Provide the [X, Y] coordinate of the cell's center where the given text is located.  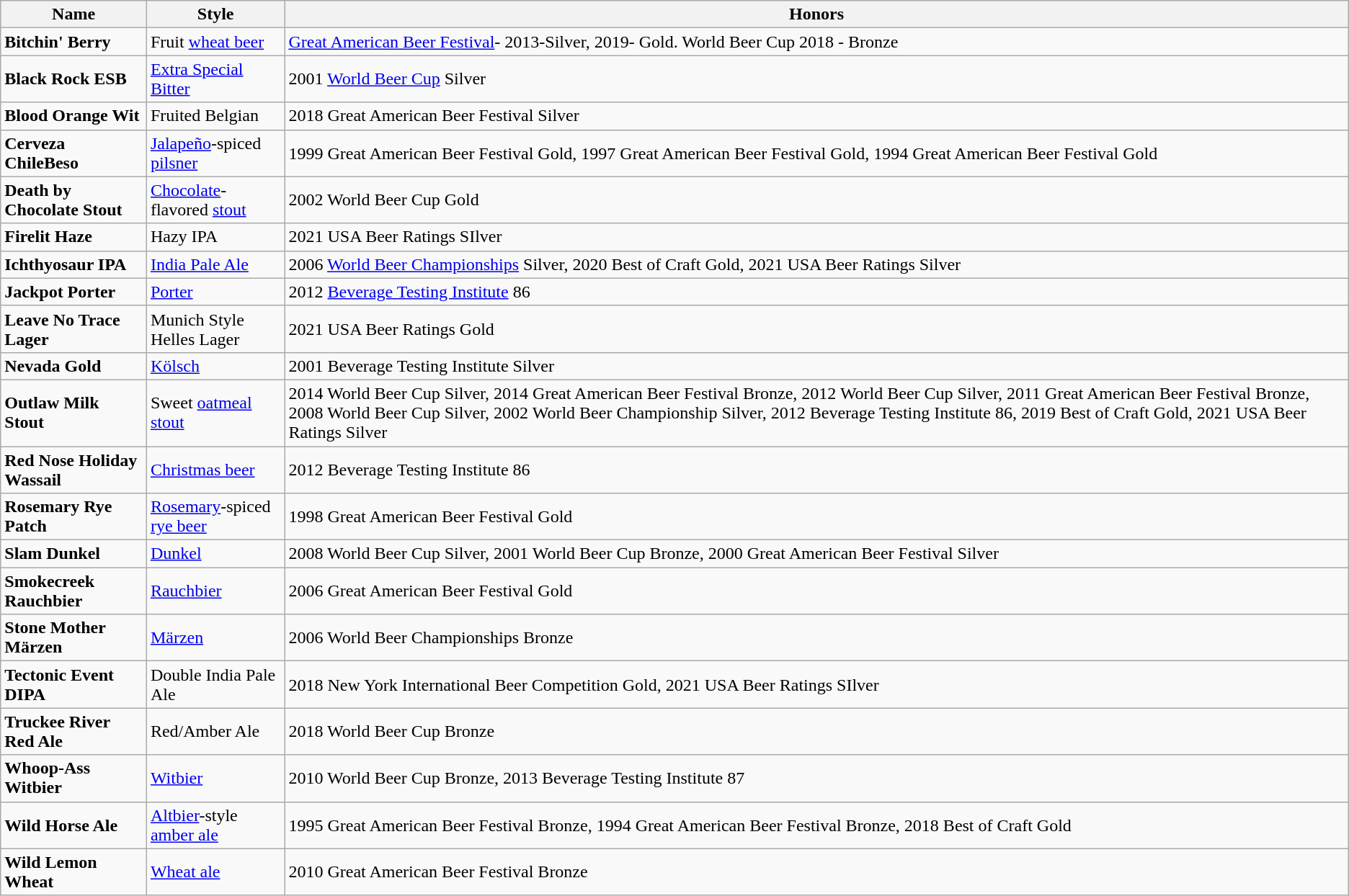
2001 Beverage Testing Institute Silver [816, 366]
Nevada Gold [74, 366]
Hazy IPA [215, 237]
Name [74, 14]
2006 World Beer Championships Bronze [816, 638]
2008 World Beer Cup Silver, 2001 World Beer Cup Bronze, 2000 Great American Beer Festival Silver [816, 554]
Fruited Belgian [215, 116]
2002 World Beer Cup Gold [816, 200]
2018 New York International Beer Competition Gold, 2021 USA Beer Ratings SIlver [816, 684]
Truckee River Red Ale [74, 732]
Wheat ale [215, 872]
Double India Pale Ale [215, 684]
1998 Great American Beer Festival Gold [816, 517]
Jackpot Porter [74, 292]
2006 Great American Beer Festival Gold [816, 591]
Smokecreek Rauchbier [74, 591]
Jalapeño-spiced pilsner [215, 153]
Christmas beer [215, 470]
Blood Orange Wit [74, 116]
Firelit Haze [74, 237]
1999 Great American Beer Festival Gold, 1997 Great American Beer Festival Gold, 1994 Great American Beer Festival Gold [816, 153]
Kölsch [215, 366]
Witbier [215, 778]
Tectonic Event DIPA [74, 684]
Cerveza ChileBeso [74, 153]
Outlaw Milk Stout [74, 413]
Red Nose Holiday Wassail [74, 470]
Extra Special Bitter [215, 79]
Red/Amber Ale [215, 732]
Slam Dunkel [74, 554]
2010 World Beer Cup Bronze, 2013 Beverage Testing Institute 87 [816, 778]
Style [215, 14]
Altbier-style amber ale [215, 825]
Rosemary-spiced rye beer [215, 517]
Munich Style Helles Lager [215, 328]
Ichthyosaur IPA [74, 264]
2018 Great American Beer Festival Silver [816, 116]
Death by Chocolate Stout [74, 200]
2010 Great American Beer Festival Bronze [816, 872]
Great American Beer Festival- 2013-Silver, 2019- Gold. World Beer Cup 2018 - Bronze [816, 42]
Rauchbier [215, 591]
Honors [816, 14]
Stone Mother Märzen [74, 638]
1995 Great American Beer Festival Bronze, 1994 Great American Beer Festival Bronze, 2018 Best of Craft Gold [816, 825]
2018 World Beer Cup Bronze [816, 732]
Wild Lemon Wheat [74, 872]
Chocolate-flavored stout [215, 200]
2021 USA Beer Ratings SIlver [816, 237]
Märzen [215, 638]
Porter [215, 292]
India Pale Ale [215, 264]
Whoop-Ass Witbier [74, 778]
Black Rock ESB [74, 79]
2021 USA Beer Ratings Gold [816, 328]
Sweet oatmeal stout [215, 413]
Bitchin' Berry [74, 42]
Leave No Trace Lager [74, 328]
Wild Horse Ale [74, 825]
Fruit wheat beer [215, 42]
2006 World Beer Championships Silver, 2020 Best of Craft Gold, 2021 USA Beer Ratings Silver [816, 264]
Dunkel [215, 554]
2001 World Beer Cup Silver [816, 79]
Rosemary Rye Patch [74, 517]
